Identify which cell holds the provided text, then report its [x, y] central coordinate. 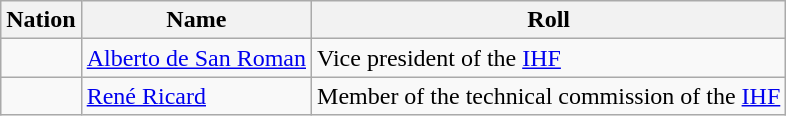
Member of the technical commission of the IHF [549, 96]
Nation [41, 20]
Roll [549, 20]
Name [196, 20]
René Ricard [196, 96]
Vice president of the IHF [549, 58]
Alberto de San Roman [196, 58]
